Capture the cell that displays the provided text and extract its (x, y) central coordinate. 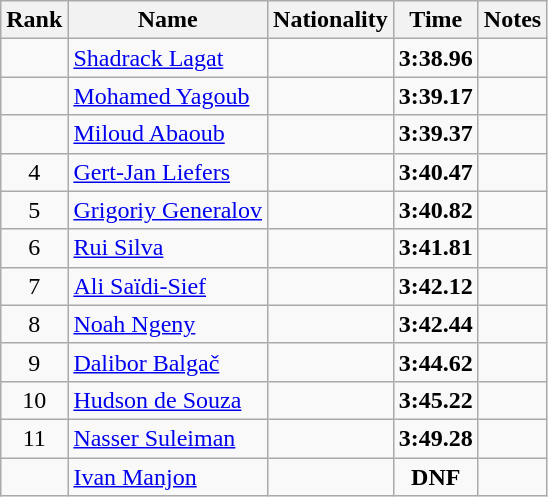
Noah Ngeny (168, 324)
3:42.12 (436, 286)
3:39.17 (436, 96)
7 (34, 286)
Grigoriy Generalov (168, 210)
3:49.28 (436, 438)
Time (436, 20)
3:38.96 (436, 58)
6 (34, 248)
Miloud Abaoub (168, 134)
Nasser Suleiman (168, 438)
Hudson de Souza (168, 400)
Dalibor Balgač (168, 362)
8 (34, 324)
11 (34, 438)
3:45.22 (436, 400)
4 (34, 172)
Ivan Manjon (168, 477)
Nationality (331, 20)
Rank (34, 20)
Shadrack Lagat (168, 58)
3:44.62 (436, 362)
9 (34, 362)
3:41.81 (436, 248)
Mohamed Yagoub (168, 96)
DNF (436, 477)
3:42.44 (436, 324)
3:39.37 (436, 134)
Notes (512, 20)
3:40.47 (436, 172)
Name (168, 20)
5 (34, 210)
Gert-Jan Liefers (168, 172)
Ali Saïdi-Sief (168, 286)
3:40.82 (436, 210)
Rui Silva (168, 248)
10 (34, 400)
